For the text-containing cell, return its midpoint in (x, y) coordinate format. 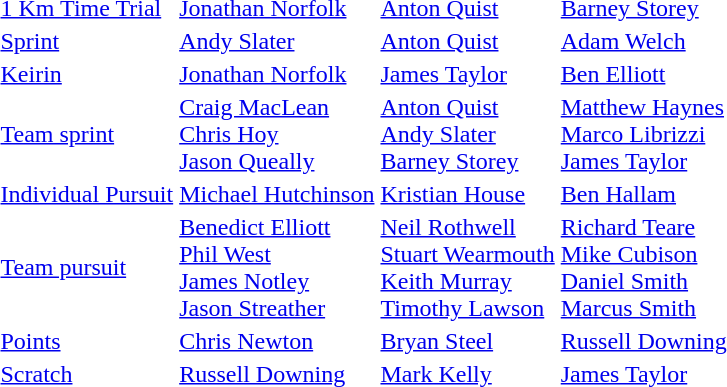
Jonathan Norfolk (277, 74)
James Taylor (468, 74)
Bryan Steel (468, 341)
Andy Slater (277, 41)
Chris Newton (277, 341)
Craig MacLean Chris Hoy Jason Queally (277, 134)
Benedict Elliott Phil West James Notley Jason Streather (277, 268)
Anton Quist (468, 41)
Michael Hutchinson (277, 194)
Anton Quist Andy Slater Barney Storey (468, 134)
Kristian House (468, 194)
Neil RothwellStuart WearmouthKeith MurrayTimothy Lawson (468, 268)
